Return [x, y] of the center of cell containing provided text 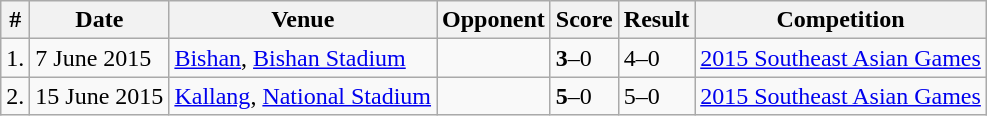
# [16, 20]
3–0 [584, 58]
Venue [303, 20]
Bishan, Bishan Stadium [303, 58]
Competition [841, 20]
Date [100, 20]
Opponent [494, 20]
Kallang, National Stadium [303, 96]
7 June 2015 [100, 58]
15 June 2015 [100, 96]
1. [16, 58]
Score [584, 20]
4–0 [656, 58]
Result [656, 20]
2. [16, 96]
